Pinpoint the cell where the given text exists, returning its (x, y) midpoint coordinate. 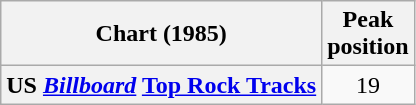
19 (368, 85)
US Billboard Top Rock Tracks (162, 85)
Peakposition (368, 34)
Chart (1985) (162, 34)
